Extract the (x, y) coordinate from the center of the cell holding the provided text.  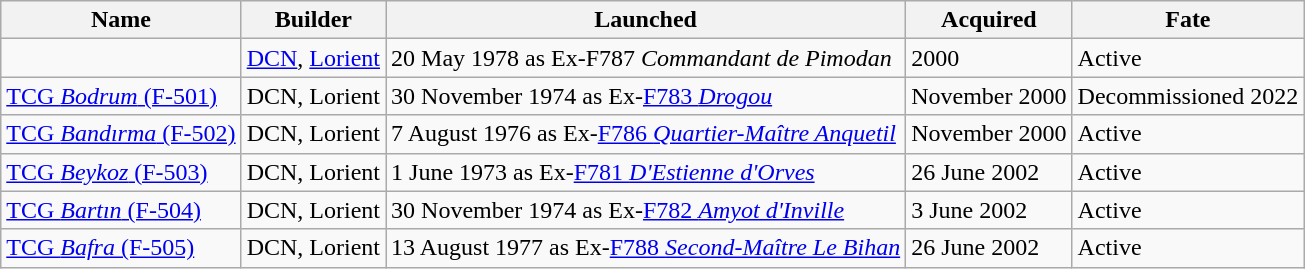
2000 (989, 58)
Fate (1188, 20)
20 May 1978 as Ex-F787 Commandant de Pimodan (646, 58)
TCG Bandırma (F-502) (121, 134)
TCG Bodrum (F-501) (121, 96)
13 August 1977 as Ex-F788 Second-Maître Le Bihan (646, 248)
1 June 1973 as Ex-F781 D'Estienne d'Orves (646, 172)
Decommissioned 2022 (1188, 96)
30 November 1974 as Ex-F783 Drogou (646, 96)
Builder (313, 20)
3 June 2002 (989, 210)
TCG Bafra (F-505) (121, 248)
Launched (646, 20)
7 August 1976 as Ex-F786 Quartier-Maître Anquetil (646, 134)
Acquired (989, 20)
30 November 1974 as Ex-F782 Amyot d'Inville (646, 210)
Name (121, 20)
TCG Bartın (F-504) (121, 210)
TCG Beykoz (F-503) (121, 172)
